Find where the given text appears and provide that cell's center as [x, y] coordinate. 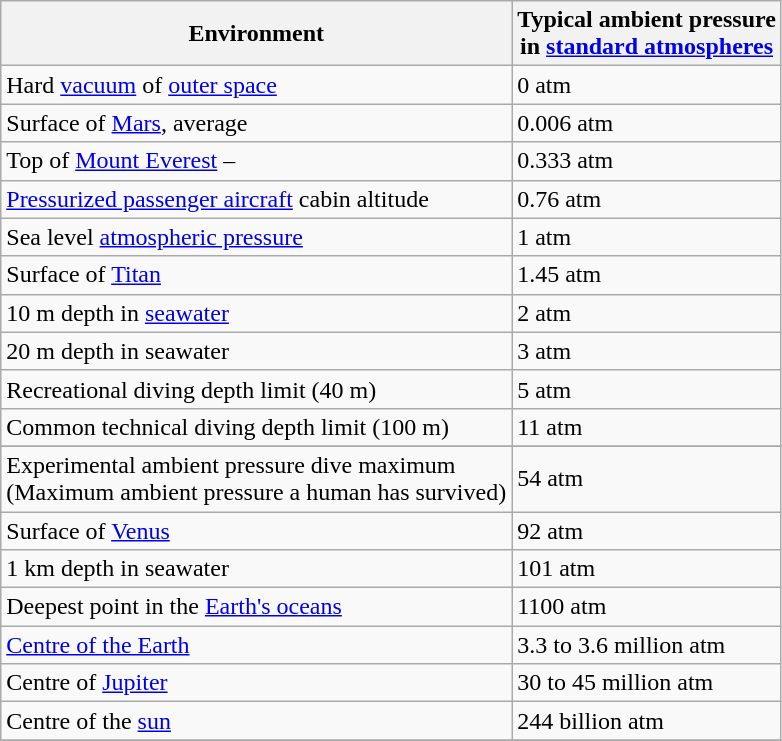
Top of Mount Everest – [256, 161]
Hard vacuum of outer space [256, 85]
0 atm [647, 85]
Experimental ambient pressure dive maximum(Maximum ambient pressure a human has survived) [256, 478]
54 atm [647, 478]
0.76 atm [647, 199]
Surface of Mars, average [256, 123]
20 m depth in seawater [256, 351]
Sea level atmospheric pressure [256, 237]
0.006 atm [647, 123]
2 atm [647, 313]
244 billion atm [647, 721]
1 km depth in seawater [256, 569]
1 atm [647, 237]
Deepest point in the Earth's oceans [256, 607]
Centre of the Earth [256, 645]
Centre of Jupiter [256, 683]
Recreational diving depth limit (40 m) [256, 389]
Environment [256, 34]
Common technical diving depth limit (100 m) [256, 427]
11 atm [647, 427]
Surface of Titan [256, 275]
Pressurized passenger aircraft cabin altitude [256, 199]
Typical ambient pressure in standard atmospheres [647, 34]
3.3 to 3.6 million atm [647, 645]
101 atm [647, 569]
92 atm [647, 531]
0.333 atm [647, 161]
1100 atm [647, 607]
Centre of the sun [256, 721]
3 atm [647, 351]
10 m depth in seawater [256, 313]
Surface of Venus [256, 531]
30 to 45 million atm [647, 683]
1.45 atm [647, 275]
5 atm [647, 389]
